Output the [X, Y] coordinate of the center of the cell containing the given text.  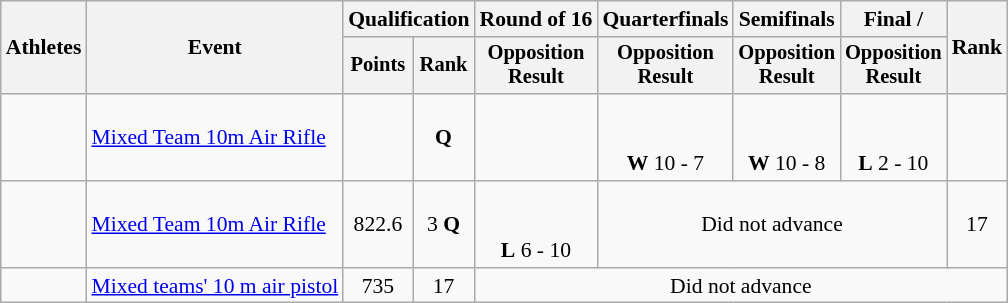
822.6 [378, 224]
Final / [894, 19]
W 10 - 8 [786, 138]
L 6 - 10 [536, 224]
W 10 - 7 [665, 138]
Round of 16 [536, 19]
L 2 - 10 [894, 138]
Athletes [44, 48]
3 Q [444, 224]
Semifinals [786, 19]
17 [978, 224]
Points [378, 66]
Did not advance [772, 224]
Qualification [408, 19]
Quarterfinals [665, 19]
Event [214, 48]
Q [444, 138]
